Extract the (x, y) coordinate from the center of the cell holding the provided text.  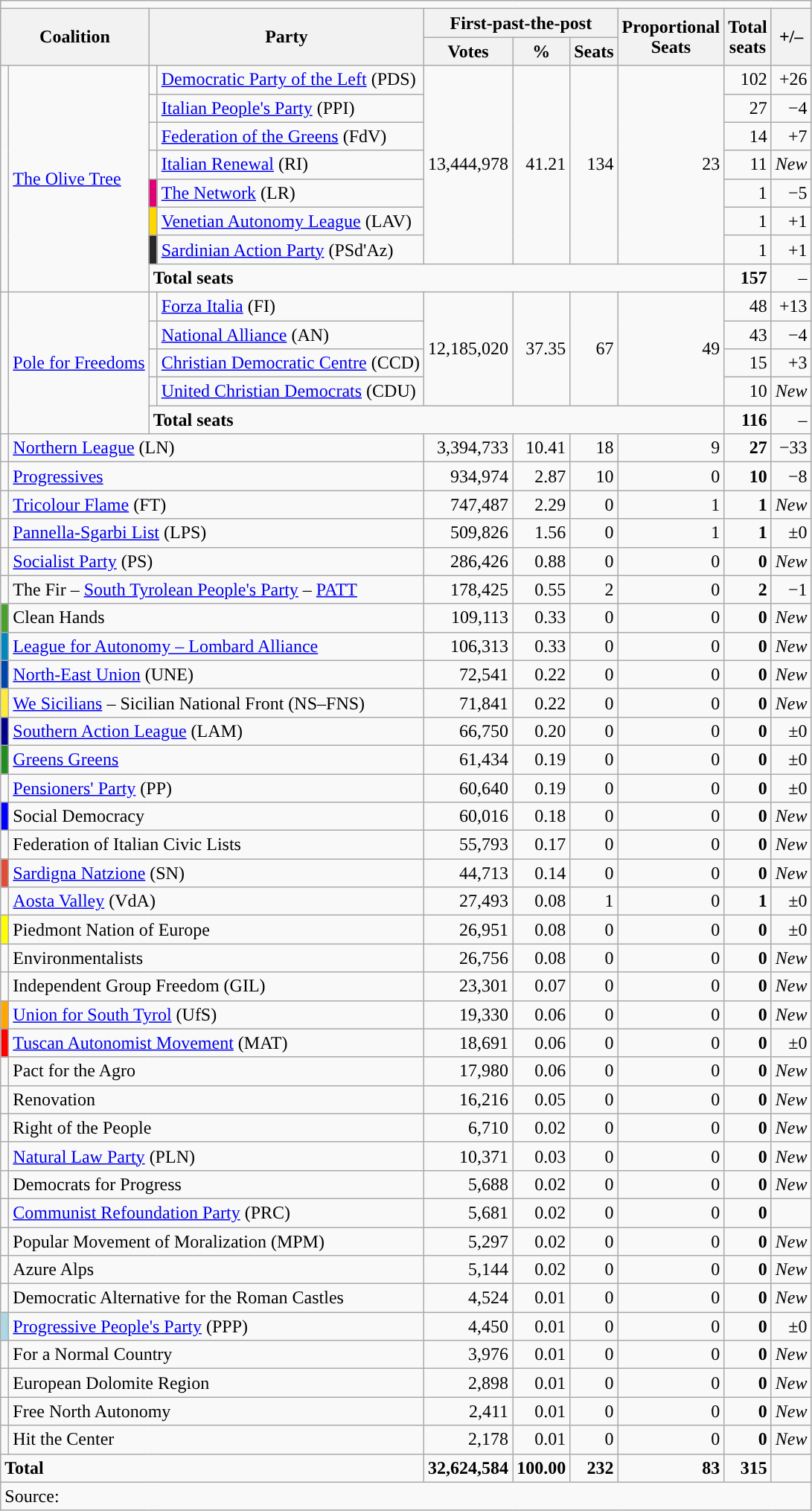
Federation of Italian Civic Lists (217, 845)
2,898 (469, 1383)
4,524 (469, 1298)
2.29 (542, 505)
26,756 (469, 958)
18 (594, 448)
The Network (LR) (290, 193)
10.41 (542, 448)
0.07 (542, 986)
Clean Hands (217, 618)
Natural Law Party (PLN) (217, 1156)
11 (748, 164)
178,425 (469, 590)
106,313 (469, 646)
Italian People's Party (PPI) (290, 108)
23,301 (469, 986)
1.56 (542, 533)
0.14 (542, 873)
European Dolomite Region (217, 1383)
Sardigna Natzione (SN) (217, 873)
0.17 (542, 845)
Right of the People (217, 1128)
Independent Group Freedom (GIL) (217, 986)
41.21 (542, 164)
Southern Action League (LAM) (217, 731)
5,144 (469, 1270)
0.55 (542, 590)
Italian Renewal (RI) (290, 164)
+13 (791, 306)
For a Normal Country (217, 1355)
2.87 (542, 476)
First-past-the-post (521, 23)
Federation of the Greens (FdV) (290, 136)
Communist Refoundation Party (PRC) (217, 1213)
Totalseats (748, 37)
2,411 (469, 1411)
2,178 (469, 1440)
0.20 (542, 731)
10,371 (469, 1156)
Union for South Tyrol (UfS) (217, 1015)
72,541 (469, 674)
66,750 (469, 731)
116 (748, 420)
Environmentalists (217, 958)
15 (748, 363)
60,640 (469, 788)
Coalition (74, 37)
509,826 (469, 533)
Total (213, 1468)
286,426 (469, 561)
Progressive People's Party (PPP) (217, 1326)
+26 (791, 80)
32,624,584 (469, 1468)
14 (748, 136)
% (542, 51)
+3 (791, 363)
37.35 (542, 348)
Progressives (217, 476)
Renovation (217, 1099)
ProportionalSeats (671, 37)
Democratic Alternative for the Roman Castles (217, 1298)
61,434 (469, 759)
18,691 (469, 1043)
0.05 (542, 1099)
934,974 (469, 476)
United Christian Democrats (CDU) (290, 392)
Votes (469, 51)
5,688 (469, 1184)
Pannella-Sgarbi List (LPS) (217, 533)
3,976 (469, 1355)
Tricolour Flame (FT) (217, 505)
Piedmont Nation of Europe (217, 930)
Northern League (LN) (217, 448)
6,710 (469, 1128)
National Alliance (AN) (290, 334)
4,450 (469, 1326)
5,297 (469, 1241)
We Sicilians – Sicilian National Front (NS–FNS) (217, 703)
Social Democracy (217, 817)
Free North Autonomy (217, 1411)
315 (748, 1468)
Pensioners' Party (PP) (217, 788)
Sardinian Action Party (PSd'Az) (290, 249)
Source: (406, 1496)
Popular Movement of Moralization (MPM) (217, 1241)
102 (748, 80)
Democratic Party of the Left (PDS) (290, 80)
44,713 (469, 873)
12,185,020 (469, 348)
+7 (791, 136)
−8 (791, 476)
48 (748, 306)
North-East Union (UNE) (217, 674)
43 (748, 334)
71,841 (469, 703)
Seats (594, 51)
Venetian Autonomy League (LAV) (290, 221)
55,793 (469, 845)
0.18 (542, 817)
13,444,978 (469, 164)
Socialist Party (PS) (217, 561)
27,493 (469, 901)
League for Autonomy – Lombard Alliance (217, 646)
17,980 (469, 1071)
−5 (791, 193)
134 (594, 164)
Christian Democratic Centre (CCD) (290, 363)
83 (671, 1468)
Tuscan Autonomist Movement (MAT) (217, 1043)
Forza Italia (FI) (290, 306)
16,216 (469, 1099)
0.88 (542, 561)
Pole for Freedoms (79, 362)
60,016 (469, 817)
157 (748, 278)
Aosta Valley (VdA) (217, 901)
0.03 (542, 1156)
9 (671, 448)
Party (286, 37)
23 (671, 164)
Democrats for Progress (217, 1184)
109,113 (469, 618)
49 (671, 348)
67 (594, 348)
232 (594, 1468)
Hit the Center (217, 1440)
5,681 (469, 1213)
3,394,733 (469, 448)
−33 (791, 448)
+/– (791, 37)
Greens Greens (217, 759)
−1 (791, 590)
100.00 (542, 1468)
Azure Alps (217, 1270)
The Olive Tree (79, 179)
19,330 (469, 1015)
The Fir – South Tyrolean People's Party – PATT (217, 590)
26,951 (469, 930)
Pact for the Agro (217, 1071)
747,487 (469, 505)
